Determine the [x, y] coordinate at the center of the cell enclosing the given text.  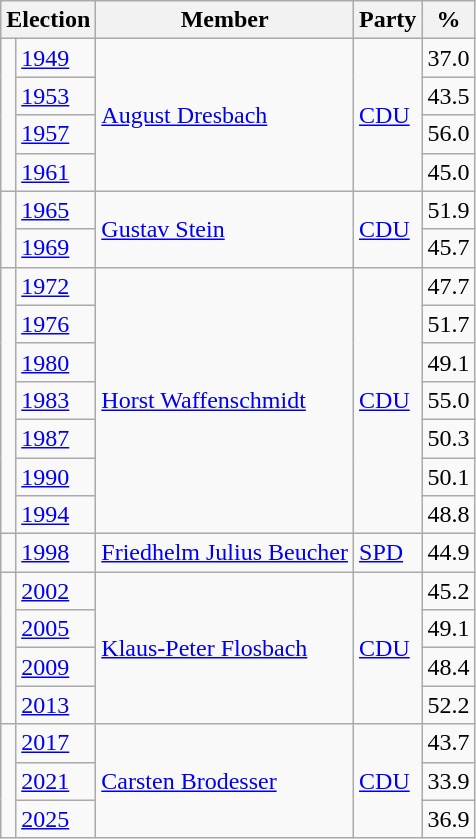
45.7 [448, 248]
Carsten Brodesser [225, 781]
1994 [56, 515]
Horst Waffenschmidt [225, 400]
1949 [56, 58]
1965 [56, 210]
1983 [56, 400]
Member [225, 20]
August Dresbach [225, 115]
Party [388, 20]
55.0 [448, 400]
33.9 [448, 781]
50.1 [448, 477]
SPD [388, 553]
2009 [56, 667]
56.0 [448, 134]
1957 [56, 134]
2021 [56, 781]
1980 [56, 362]
50.3 [448, 438]
1961 [56, 172]
1976 [56, 324]
Gustav Stein [225, 229]
1972 [56, 286]
1969 [56, 248]
2025 [56, 819]
51.9 [448, 210]
% [448, 20]
Election [48, 20]
48.4 [448, 667]
Friedhelm Julius Beucher [225, 553]
1953 [56, 96]
2013 [56, 705]
37.0 [448, 58]
36.9 [448, 819]
1987 [56, 438]
44.9 [448, 553]
45.0 [448, 172]
47.7 [448, 286]
Klaus-Peter Flosbach [225, 648]
43.7 [448, 743]
2017 [56, 743]
2002 [56, 591]
1998 [56, 553]
51.7 [448, 324]
52.2 [448, 705]
48.8 [448, 515]
2005 [56, 629]
45.2 [448, 591]
1990 [56, 477]
43.5 [448, 96]
